Scan for the cell matching the given text and deliver its (x, y) coordinate at center. 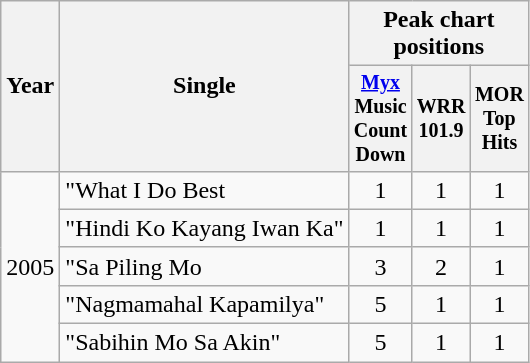
Year (30, 86)
Myx Music Count Down (380, 118)
Single (204, 86)
2 (441, 266)
2005 (30, 266)
"Sabihin Mo Sa Akin" (204, 343)
"Sa Piling Mo (204, 266)
WRR 101.9 (441, 118)
MOR Top Hits (499, 118)
"Hindi Ko Kayang Iwan Ka" (204, 228)
3 (380, 266)
Peak chart positions (439, 34)
"What I Do Best (204, 190)
"Nagmamahal Kapamilya" (204, 304)
